Detect which cell encompasses the target text, then output its [X, Y] center coordinate. 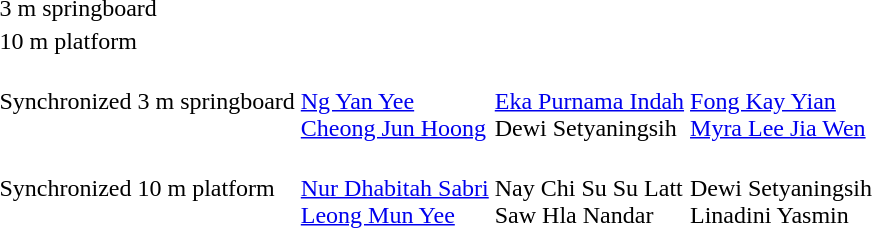
Ng Yan YeeCheong Jun Hoong [394, 101]
Eka Purnama IndahDewi Setyaningsih [589, 101]
